Identify which cell holds the provided text, then report its (x, y) central coordinate. 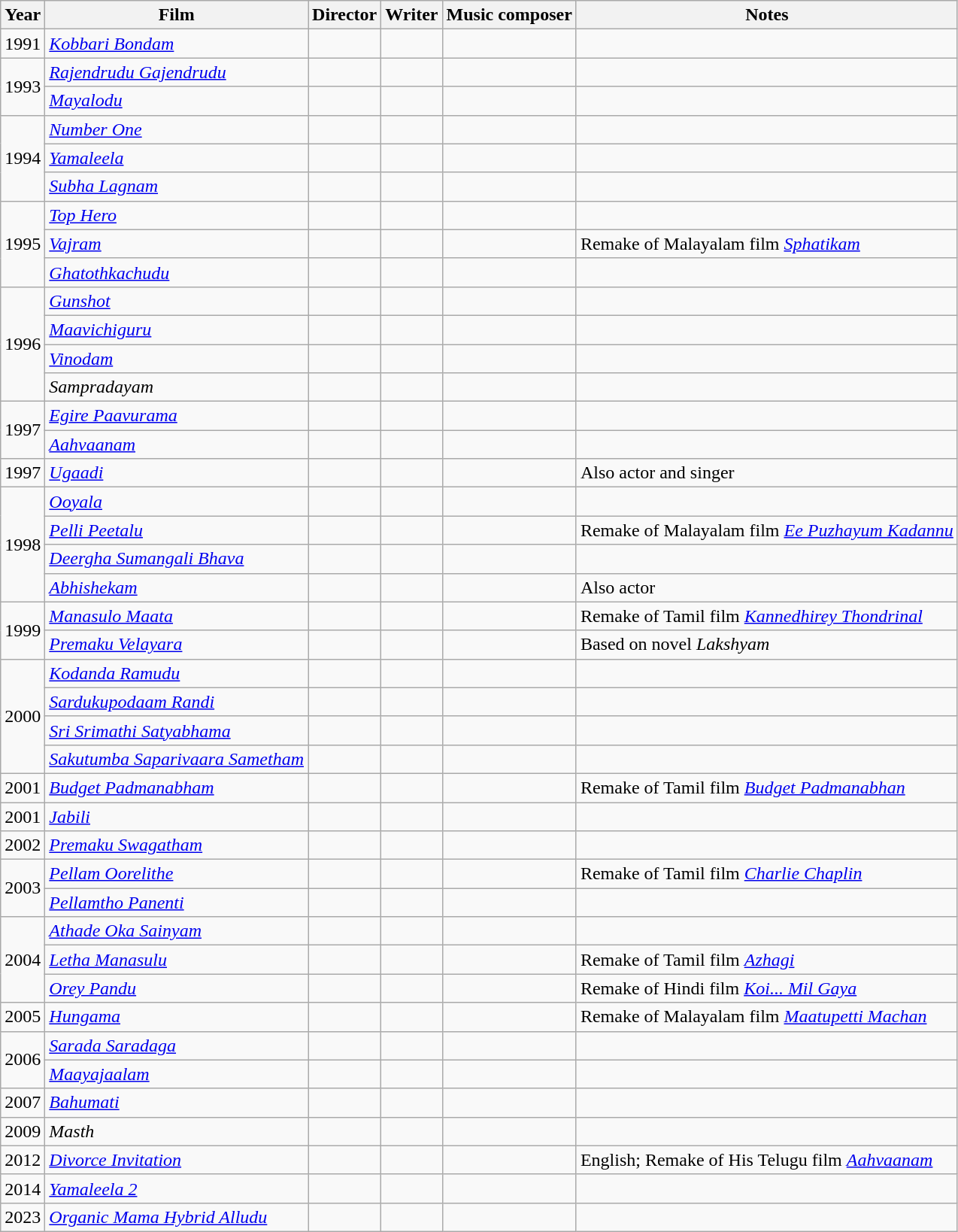
Maavichiguru (177, 329)
Hungama (177, 1017)
1994 (23, 158)
Kobbari Bondam (177, 44)
Abhishekam (177, 587)
Pelli Peetalu (177, 530)
Bahumati (177, 1103)
Masth (177, 1131)
Organic Mama Hybrid Alludu (177, 1217)
Aahvaanam (177, 445)
1999 (23, 630)
Budget Padmanabham (177, 787)
Remake of Tamil film Azhagi (767, 960)
Ooyala (177, 502)
Director (344, 15)
Jabili (177, 816)
Subha Lagnam (177, 187)
Vajram (177, 244)
Manasulo Maata (177, 616)
Top Hero (177, 215)
Ghatothkachudu (177, 272)
1993 (23, 86)
Year (23, 15)
Sardukupodaam Randi (177, 702)
Gunshot (177, 301)
Film (177, 15)
Remake of Malayalam film Sphatikam (767, 244)
Sarada Saradaga (177, 1045)
Based on novel Lakshyam (767, 645)
Deergha Sumangali Bhava (177, 559)
Music composer (509, 15)
Remake of Hindi film Koi... Mil Gaya (767, 988)
Ugaadi (177, 473)
Pellamtho Panenti (177, 903)
1996 (23, 344)
Divorce Invitation (177, 1160)
Remake of Tamil film Charlie Chaplin (767, 874)
Yamaleela (177, 158)
Premaku Velayara (177, 645)
Kodanda Ramudu (177, 673)
Athade Oka Sainyam (177, 931)
2023 (23, 1217)
Orey Pandu (177, 988)
1995 (23, 244)
1991 (23, 44)
Letha Manasulu (177, 960)
2002 (23, 845)
2005 (23, 1017)
2009 (23, 1131)
2004 (23, 960)
Maayajaalam (177, 1074)
2006 (23, 1060)
Sri Srimathi Satyabhama (177, 730)
Also actor (767, 587)
Remake of Malayalam film Maatupetti Machan (767, 1017)
Sakutumba Saparivaara Sametham (177, 759)
Notes (767, 15)
Yamaleela 2 (177, 1188)
Rajendrudu Gajendrudu (177, 72)
Premaku Swagatham (177, 845)
Vinodam (177, 359)
Also actor and singer (767, 473)
1998 (23, 545)
Remake of Tamil film Kannedhirey Thondrinal (767, 616)
Number One (177, 129)
2000 (23, 716)
Writer (412, 15)
2012 (23, 1160)
Mayalodu (177, 101)
Pellam Oorelithe (177, 874)
2007 (23, 1103)
Sampradayam (177, 387)
2003 (23, 888)
Egire Paavurama (177, 416)
English; Remake of His Telugu film Aahvaanam (767, 1160)
2014 (23, 1188)
Remake of Malayalam film Ee Puzhayum Kadannu (767, 530)
Remake of Tamil film Budget Padmanabhan (767, 787)
